From the cell containing the given text, extract its center point as [X, Y] coordinate. 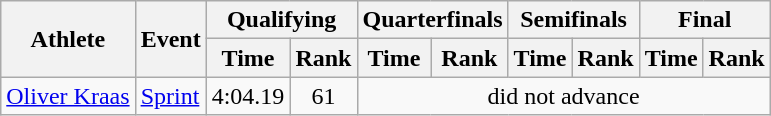
Athlete [68, 39]
Final [704, 20]
4:04.19 [248, 96]
Oliver Kraas [68, 96]
61 [324, 96]
Semifinals [574, 20]
Sprint [170, 96]
Qualifying [282, 20]
Event [170, 39]
Quarterfinals [432, 20]
did not advance [564, 96]
